Determine the (x, y) coordinate at the center of the cell enclosing the given text.  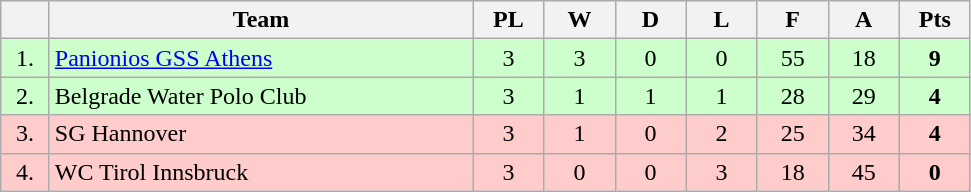
2. (26, 96)
Panionios GSS Athens (261, 58)
4. (26, 172)
WC Tirol Innsbruck (261, 172)
9 (934, 58)
W (580, 20)
34 (864, 134)
3. (26, 134)
2 (722, 134)
PL (508, 20)
28 (792, 96)
25 (792, 134)
A (864, 20)
Pts (934, 20)
45 (864, 172)
1. (26, 58)
55 (792, 58)
F (792, 20)
Team (261, 20)
Belgrade Water Polo Club (261, 96)
29 (864, 96)
D (650, 20)
SG Hannover (261, 134)
L (722, 20)
